Return (X, Y) of the center of cell containing provided text 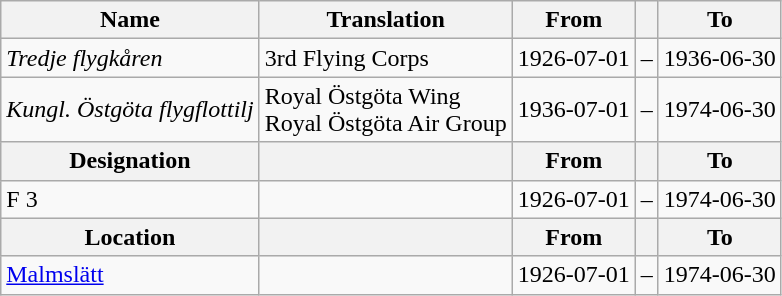
Translation (386, 20)
Location (130, 237)
1936-07-01 (574, 110)
3rd Flying Corps (386, 58)
Designation (130, 161)
Royal Östgöta WingRoyal Östgöta Air Group (386, 110)
Kungl. Östgöta flygflottilj (130, 110)
Name (130, 20)
Tredje flygkåren (130, 58)
Malmslätt (130, 275)
1936-06-30 (720, 58)
F 3 (130, 199)
